From the cell containing the given text, extract its center point as [x, y] coordinate. 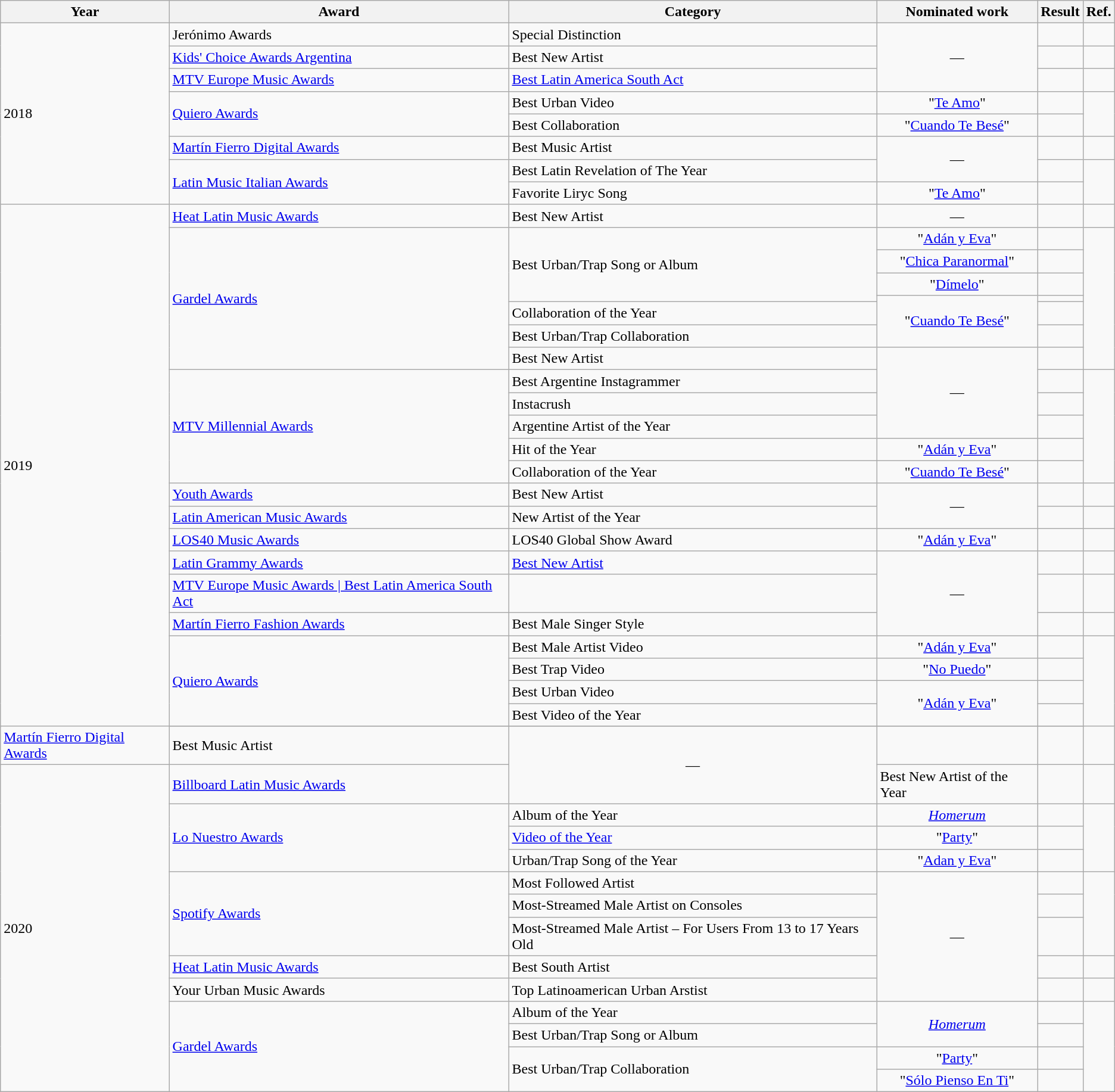
Argentine Artist of the Year [693, 427]
2018 [85, 114]
Best South Artist [693, 967]
Top Latinoamerican Urban Arstist [693, 990]
Best Trap Video [693, 670]
MTV Millennial Awards [339, 427]
Hit of the Year [693, 449]
Youth Awards [339, 494]
Latin American Music Awards [339, 517]
Best Video of the Year [693, 715]
"Chica Paranormal" [957, 261]
Ref. [1098, 12]
2020 [85, 928]
Instacrush [693, 404]
Best Latin Revelation of The Year [693, 170]
Martín Fierro Fashion Awards [339, 624]
Most Followed Artist [693, 883]
Favorite Liryc Song [693, 193]
Latin Music Italian Awards [339, 182]
Year [85, 12]
Special Distinction [693, 35]
Urban/Trap Song of the Year [693, 860]
Most-Streamed Male Artist – For Users From 13 to 17 Years Old [693, 937]
"Adan y Eva" [957, 860]
Result [1060, 12]
Jerónimo Awards [339, 35]
MTV Europe Music Awards [339, 80]
Best Argentine Instagrammer [693, 381]
"Sólo Pienso En Ti" [957, 1081]
Category [693, 12]
MTV Europe Music Awards | Best Latin America South Act [339, 593]
Lo Nuestro Awards [339, 838]
New Artist of the Year [693, 517]
Best Male Artist Video [693, 646]
"No Puedo" [957, 670]
Spotify Awards [339, 914]
Latin Grammy Awards [339, 562]
Best Male Singer Style [693, 624]
"Dímelo" [957, 284]
Nominated work [957, 12]
Best New Artist of the Year [957, 784]
Video of the Year [693, 838]
Your Urban Music Awards [339, 990]
Best Collaboration [693, 125]
Award [339, 12]
LOS40 Music Awards [339, 540]
LOS40 Global Show Award [693, 540]
2019 [85, 465]
Best Latin America South Act [693, 80]
Kids' Choice Awards Argentina [339, 57]
Billboard Latin Music Awards [339, 784]
Most-Streamed Male Artist on Consoles [693, 906]
